Output the [x, y] coordinate of the center of the cell containing the given text.  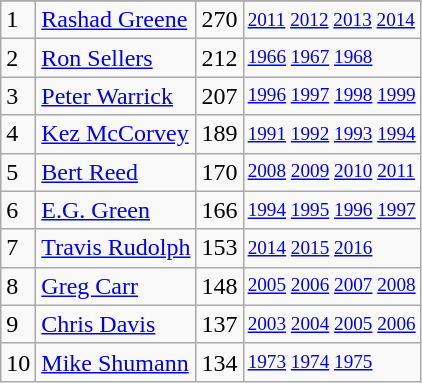
137 [220, 324]
2014 2015 2016 [332, 248]
189 [220, 134]
2003 2004 2005 2006 [332, 324]
E.G. Green [116, 210]
5 [18, 172]
2005 2006 2007 2008 [332, 286]
2 [18, 58]
148 [220, 286]
3 [18, 96]
4 [18, 134]
270 [220, 20]
212 [220, 58]
1991 1992 1993 1994 [332, 134]
Travis Rudolph [116, 248]
7 [18, 248]
Ron Sellers [116, 58]
153 [220, 248]
166 [220, 210]
6 [18, 210]
Bert Reed [116, 172]
1996 1997 1998 1999 [332, 96]
2011 2012 2013 2014 [332, 20]
1994 1995 1996 1997 [332, 210]
Rashad Greene [116, 20]
1973 1974 1975 [332, 362]
Peter Warrick [116, 96]
1966 1967 1968 [332, 58]
170 [220, 172]
10 [18, 362]
134 [220, 362]
Chris Davis [116, 324]
8 [18, 286]
1 [18, 20]
2008 2009 2010 2011 [332, 172]
Greg Carr [116, 286]
9 [18, 324]
Mike Shumann [116, 362]
207 [220, 96]
Kez McCorvey [116, 134]
